Provide the [X, Y] coordinate of the cell's center where the given text is located.  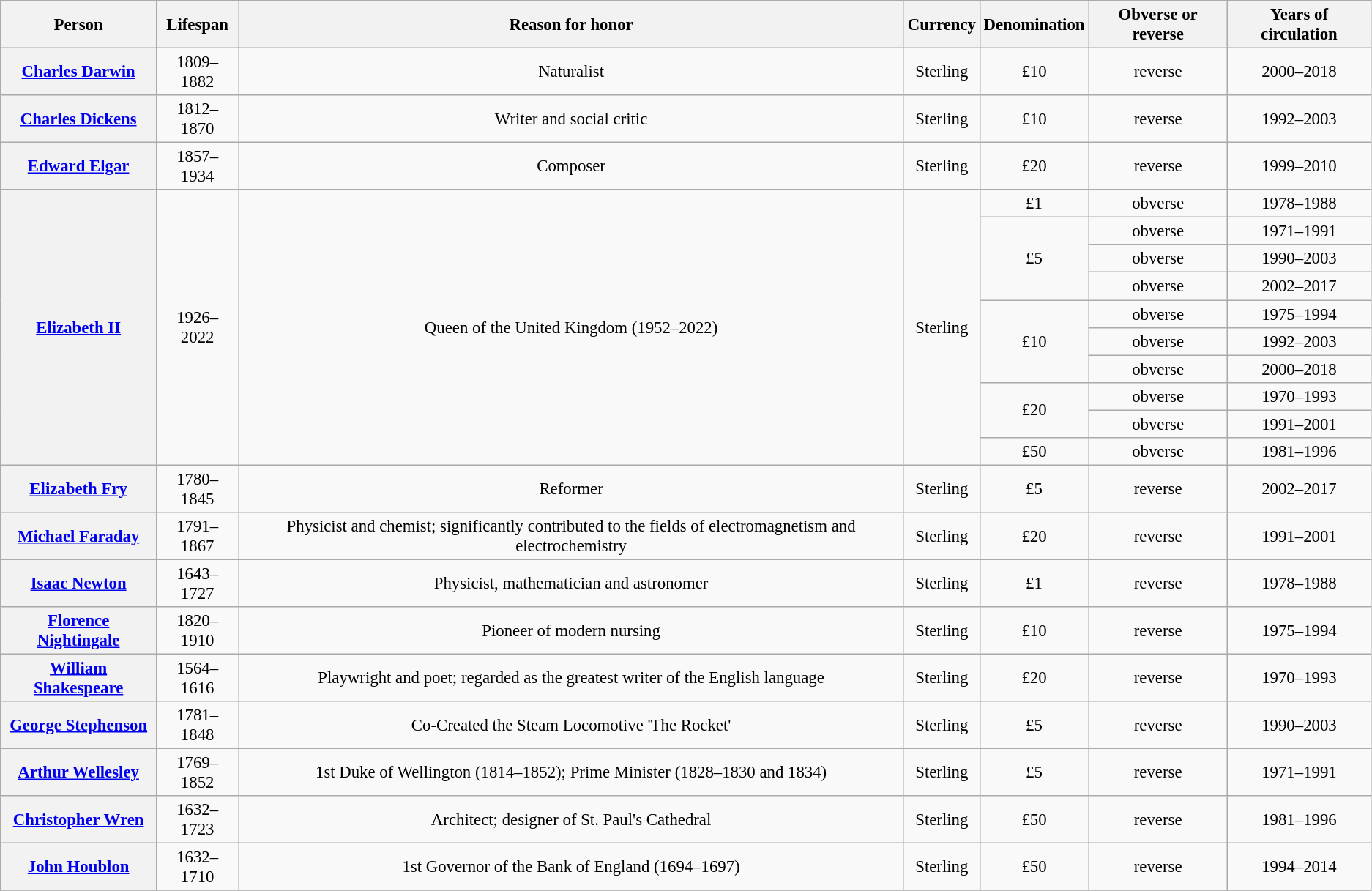
Person [79, 25]
Writer and social critic [571, 119]
Michael Faraday [79, 536]
1780–1845 [198, 489]
Physicist, mathematician and astronomer [571, 583]
1857–1934 [198, 167]
Physicist and chemist; significantly contributed to the fields of electromagnetism and electrochemistry [571, 536]
Arthur Wellesley [79, 773]
Naturalist [571, 72]
William Shakespeare [79, 678]
Christopher Wren [79, 820]
Elizabeth II [79, 327]
Obverse or reverse [1158, 25]
1926–2022 [198, 327]
Queen of the United Kingdom (1952–2022) [571, 327]
Florence Nightingale [79, 631]
Denomination [1034, 25]
1781–1848 [198, 725]
Composer [571, 167]
George Stephenson [79, 725]
Lifespan [198, 25]
Elizabeth Fry [79, 489]
Playwright and poet; regarded as the greatest writer of the English language [571, 678]
Isaac Newton [79, 583]
Reformer [571, 489]
1812–1870 [198, 119]
1809–1882 [198, 72]
Co-Created the Steam Locomotive 'The Rocket' [571, 725]
Years of circulation [1299, 25]
Currency [942, 25]
1999–2010 [1299, 167]
Pioneer of modern nursing [571, 631]
1769–1852 [198, 773]
1791–1867 [198, 536]
John Houblon [79, 867]
1564–1616 [198, 678]
Charles Dickens [79, 119]
1643–1727 [198, 583]
1632–1710 [198, 867]
1st Duke of Wellington (1814–1852); Prime Minister (1828–1830 and 1834) [571, 773]
1st Governor of the Bank of England (1694–1697) [571, 867]
1632–1723 [198, 820]
Edward Elgar [79, 167]
Reason for honor [571, 25]
Charles Darwin [79, 72]
Architect; designer of St. Paul's Cathedral [571, 820]
1994–2014 [1299, 867]
1820–1910 [198, 631]
